From the cell containing the given text, extract its center point as (X, Y) coordinate. 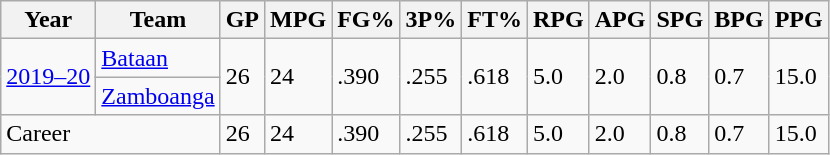
GP (242, 20)
FG% (366, 20)
Bataan (158, 58)
2019–20 (48, 77)
Zamboanga (158, 96)
SPG (680, 20)
3P% (431, 20)
APG (620, 20)
MPG (298, 20)
FT% (495, 20)
Year (48, 20)
PPG (798, 20)
Team (158, 20)
BPG (739, 20)
RPG (558, 20)
Career (110, 134)
